Pinpoint the cell where the given text exists, returning its (X, Y) midpoint coordinate. 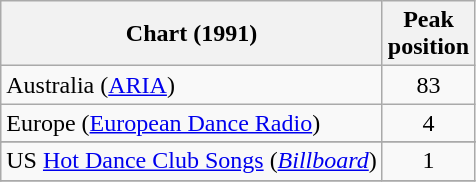
4 (428, 123)
Peakposition (428, 34)
83 (428, 85)
US Hot Dance Club Songs (Billboard) (192, 161)
Chart (1991) (192, 34)
Europe (European Dance Radio) (192, 123)
1 (428, 161)
Australia (ARIA) (192, 85)
